Scan for the cell matching the given text and deliver its [X, Y] coordinate at center. 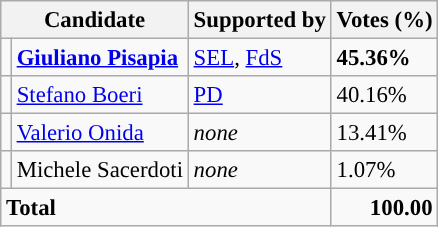
Total [166, 208]
Supported by [260, 20]
1.07% [384, 170]
100.00 [384, 208]
13.41% [384, 133]
Votes (%) [384, 20]
PD [260, 95]
40.16% [384, 95]
45.36% [384, 58]
Candidate [95, 20]
SEL, FdS [260, 58]
Giuliano Pisapia [100, 58]
Valerio Onida [100, 133]
Michele Sacerdoti [100, 170]
Stefano Boeri [100, 95]
